Search for the cell housing the specified text and yield its (x, y) center coordinate. 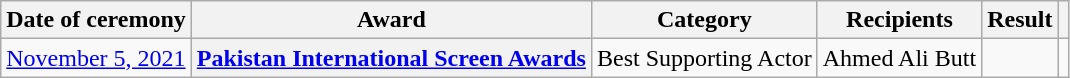
Result (1020, 20)
Award (391, 20)
Category (704, 20)
Ahmed Ali Butt (899, 58)
November 5, 2021 (96, 58)
Date of ceremony (96, 20)
Pakistan International Screen Awards (391, 58)
Recipients (899, 20)
Best Supporting Actor (704, 58)
